From the cell containing the given text, extract its center point as [x, y] coordinate. 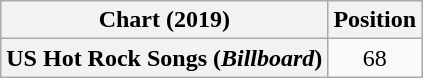
Chart (2019) [164, 20]
US Hot Rock Songs (Billboard) [164, 58]
68 [375, 58]
Position [375, 20]
